Search for the cell housing the specified text and yield its (x, y) center coordinate. 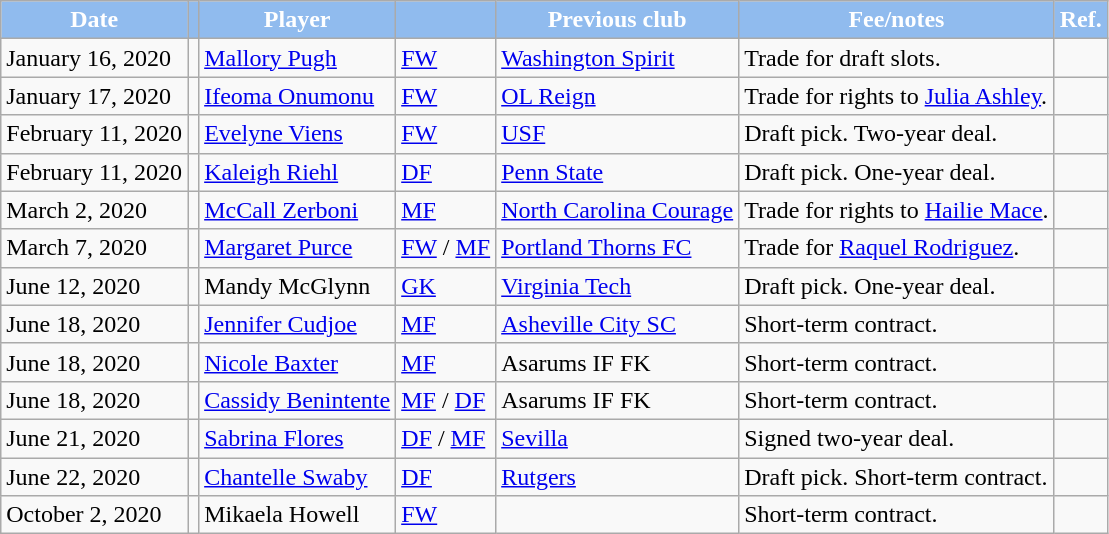
Margaret Purce (298, 248)
Rutgers (618, 477)
Fee/notes (896, 20)
January 17, 2020 (94, 96)
Nicole Baxter (298, 362)
Trade for rights to Hailie Mace. (896, 210)
Portland Thorns FC (618, 248)
Signed two-year deal. (896, 438)
Washington Spirit (618, 58)
Previous club (618, 20)
June 12, 2020 (94, 286)
Jennifer Cudjoe (298, 324)
Mikaela Howell (298, 515)
Date (94, 20)
Sevilla (618, 438)
Mandy McGlynn (298, 286)
Ref. (1080, 20)
FW / MF (446, 248)
Draft pick. Short-term contract. (896, 477)
Draft pick. Two-year deal. (896, 134)
March 2, 2020 (94, 210)
Evelyne Viens (298, 134)
GK (446, 286)
March 7, 2020 (94, 248)
October 2, 2020 (94, 515)
Ifeoma Onumonu (298, 96)
Mallory Pugh (298, 58)
June 21, 2020 (94, 438)
Trade for draft slots. (896, 58)
Cassidy Benintente (298, 400)
McCall Zerboni (298, 210)
Asheville City SC (618, 324)
Penn State (618, 172)
DF / MF (446, 438)
North Carolina Courage (618, 210)
Kaleigh Riehl (298, 172)
MF / DF (446, 400)
Trade for rights to Julia Ashley. (896, 96)
Virginia Tech (618, 286)
OL Reign (618, 96)
Chantelle Swaby (298, 477)
Player (298, 20)
USF (618, 134)
June 22, 2020 (94, 477)
Trade for Raquel Rodriguez. (896, 248)
January 16, 2020 (94, 58)
Sabrina Flores (298, 438)
